Identify which cell holds the provided text, then report its (X, Y) central coordinate. 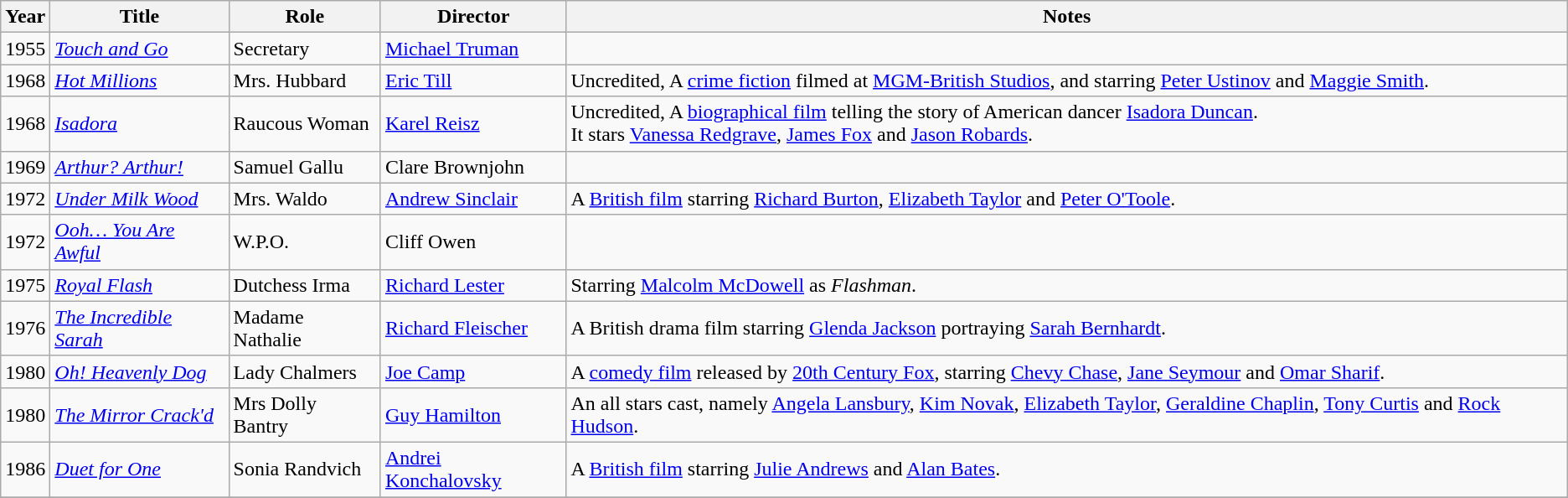
Uncredited, A biographical film telling the story of American dancer Isadora Duncan. It stars Vanessa Redgrave, James Fox and Jason Robards. (1067, 124)
Year (25, 17)
Raucous Woman (305, 124)
1986 (25, 469)
1976 (25, 329)
Karel Reisz (473, 124)
Madame Nathalie (305, 329)
The Mirror Crack'd (139, 414)
Royal Flash (139, 285)
A British film starring Julie Andrews and Alan Bates. (1067, 469)
Samuel Gallu (305, 167)
Director (473, 17)
Duet for One (139, 469)
Andrew Sinclair (473, 199)
Andrei Konchalovsky (473, 469)
Michael Truman (473, 49)
Joe Camp (473, 371)
Guy Hamilton (473, 414)
Ooh… You Are Awful (139, 241)
Oh! Heavenly Dog (139, 371)
Uncredited, A crime fiction filmed at MGM-British Studios, and starring Peter Ustinov and Maggie Smith. (1067, 80)
Lady Chalmers (305, 371)
Cliff Owen (473, 241)
Eric Till (473, 80)
An all stars cast, namely Angela Lansbury, Kim Novak, Elizabeth Taylor, Geraldine Chaplin, Tony Curtis and Rock Hudson. (1067, 414)
A comedy film released by 20th Century Fox, starring Chevy Chase, Jane Seymour and Omar Sharif. (1067, 371)
The Incredible Sarah (139, 329)
Notes (1067, 17)
Sonia Randvich (305, 469)
Clare Brownjohn (473, 167)
Touch and Go (139, 49)
Mrs Dolly Bantry (305, 414)
W.P.O. (305, 241)
Mrs. Waldo (305, 199)
Mrs. Hubbard (305, 80)
Isadora (139, 124)
A British film starring Richard Burton, Elizabeth Taylor and Peter O'Toole. (1067, 199)
1975 (25, 285)
Under Milk Wood (139, 199)
Secretary (305, 49)
Role (305, 17)
Title (139, 17)
Dutchess Irma (305, 285)
1955 (25, 49)
1969 (25, 167)
A British drama film starring Glenda Jackson portraying Sarah Bernhardt. (1067, 329)
Hot Millions (139, 80)
Arthur? Arthur! (139, 167)
Richard Lester (473, 285)
Starring Malcolm McDowell as Flashman. (1067, 285)
Richard Fleischer (473, 329)
